Search for the cell housing the specified text and yield its [x, y] center coordinate. 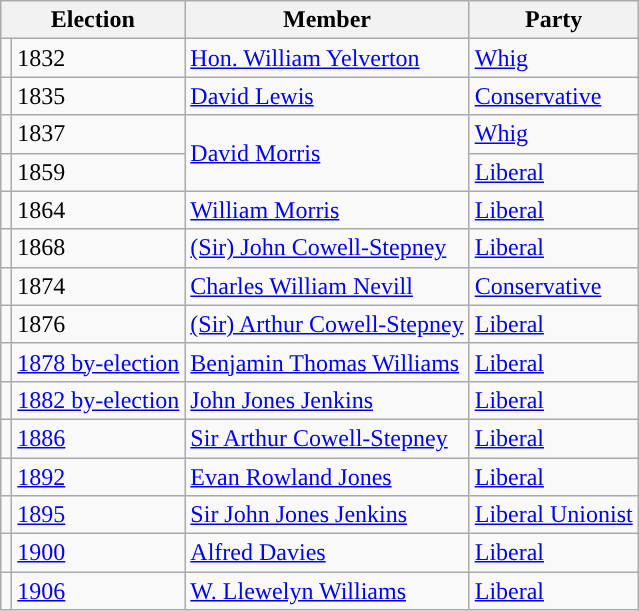
Hon. William Yelverton [327, 58]
Evan Rowland Jones [327, 477]
1892 [98, 477]
Party [554, 20]
W. Llewelyn Williams [327, 591]
1832 [98, 58]
1864 [98, 210]
Sir John Jones Jenkins [327, 515]
Charles William Nevill [327, 286]
Member [327, 20]
1876 [98, 324]
(Sir) John Cowell-Stepney [327, 248]
David Lewis [327, 96]
1900 [98, 553]
John Jones Jenkins [327, 400]
1837 [98, 134]
1906 [98, 591]
1868 [98, 248]
Liberal Unionist [554, 515]
1882 by-election [98, 400]
1835 [98, 96]
1895 [98, 515]
Election [93, 20]
William Morris [327, 210]
1874 [98, 286]
Alfred Davies [327, 553]
1859 [98, 172]
(Sir) Arthur Cowell-Stepney [327, 324]
Benjamin Thomas Williams [327, 362]
1886 [98, 438]
1878 by-election [98, 362]
David Morris [327, 153]
Sir Arthur Cowell-Stepney [327, 438]
